Return [X, Y] of the center of cell containing provided text 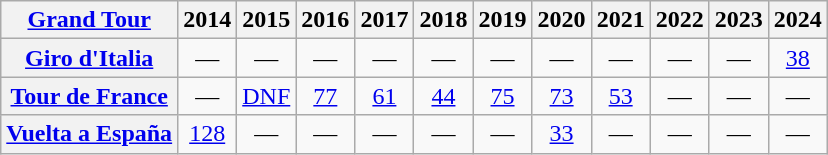
2022 [680, 20]
2014 [208, 20]
2021 [620, 20]
61 [384, 96]
Tour de France [90, 96]
2024 [798, 20]
75 [502, 96]
2016 [326, 20]
53 [620, 96]
33 [562, 134]
73 [562, 96]
128 [208, 134]
Vuelta a España [90, 134]
44 [444, 96]
38 [798, 58]
77 [326, 96]
2015 [266, 20]
2023 [738, 20]
Giro d'Italia [90, 58]
2017 [384, 20]
2019 [502, 20]
DNF [266, 96]
2018 [444, 20]
Grand Tour [90, 20]
2020 [562, 20]
